Provide the [X, Y] coordinate of the cell's center where the given text is located.  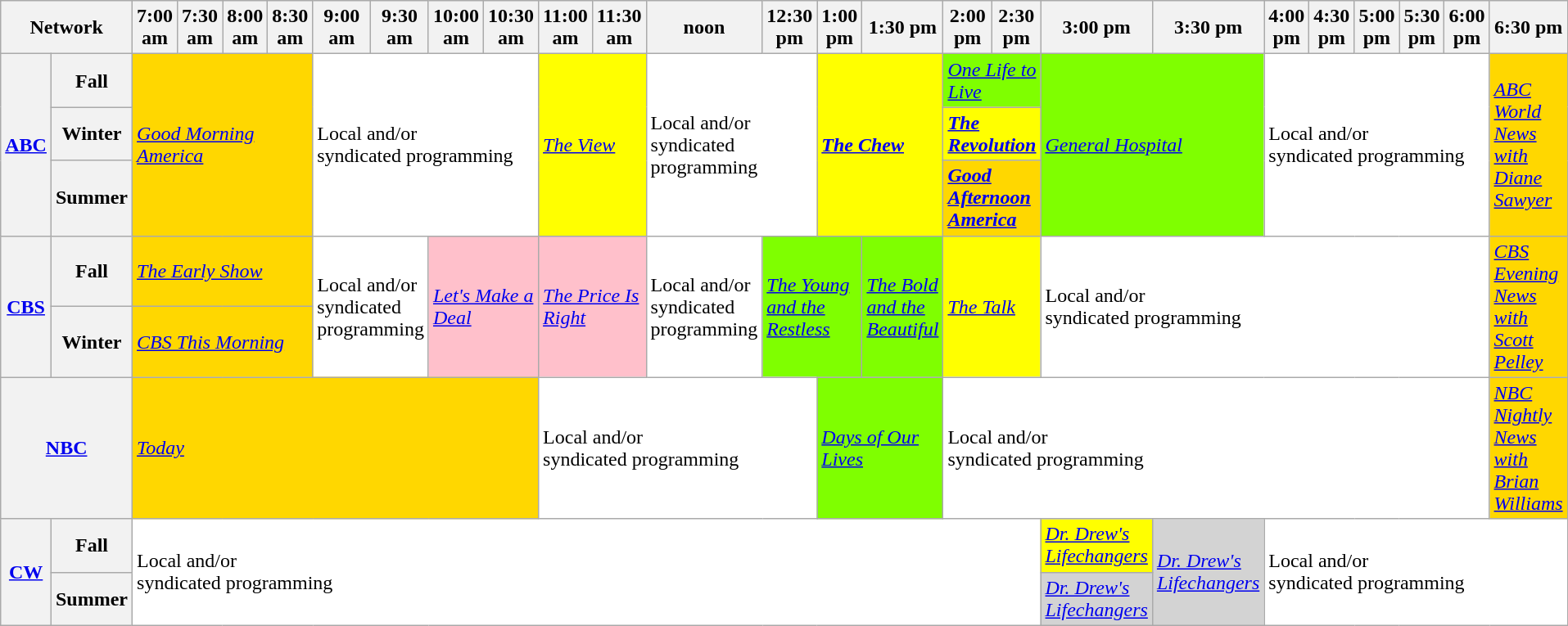
2:30 pm [1016, 28]
One Life to Live [992, 80]
ABC World News with Diane Sawyer [1528, 145]
11:30 am [619, 28]
Let's Make a Deal [483, 306]
The Early Show [223, 272]
6:30 pm [1528, 28]
5:00 pm [1377, 28]
Good Afternoon America [992, 198]
NBC [67, 448]
8:30 am [290, 28]
General Hospital [1153, 145]
5:30 pm [1421, 28]
3:30 pm [1208, 28]
The Bold and the Beautiful [902, 306]
3:00 pm [1096, 28]
11:00 am [566, 28]
CBS Evening News with Scott Pelley [1528, 306]
The Price Is Right [593, 306]
2:00 pm [968, 28]
The Young and the Restless [812, 306]
12:30 pm [789, 28]
NBC Nightly News with Brian Williams [1528, 448]
4:00 pm [1287, 28]
CBS This Morning [223, 342]
The Talk [992, 306]
8:00 am [246, 28]
Good Morning America [223, 145]
CW [26, 572]
The Revolution [992, 134]
Today [336, 448]
CBS [26, 306]
7:00 am [156, 28]
noon [704, 28]
Days of Our Lives [880, 448]
9:00 am [342, 28]
1:30 pm [902, 28]
10:00 am [455, 28]
The View [593, 145]
7:30 am [200, 28]
10:30 am [511, 28]
The Chew [880, 145]
1:00 pm [840, 28]
6:00 pm [1467, 28]
4:30 pm [1331, 28]
9:30 am [400, 28]
Network [67, 28]
ABC [26, 145]
